Identify which cell holds the provided text, then report its [X, Y] central coordinate. 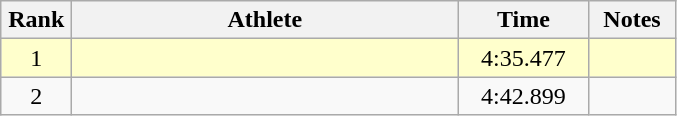
4:42.899 [524, 96]
2 [36, 96]
Rank [36, 20]
Athlete [265, 20]
Time [524, 20]
1 [36, 58]
Notes [632, 20]
4:35.477 [524, 58]
